Determine the (x, y) coordinate at the center of the cell enclosing the given text.  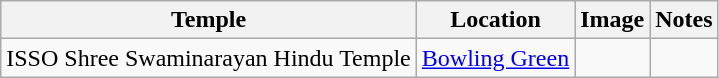
Location (495, 20)
Image (612, 20)
Bowling Green (495, 58)
Notes (684, 20)
ISSO Shree Swaminarayan Hindu Temple (209, 58)
Temple (209, 20)
